Find where the given text appears and provide that cell's center as (x, y) coordinate. 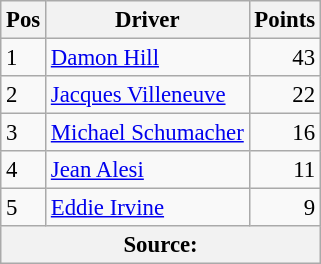
Driver (148, 20)
4 (24, 170)
Jean Alesi (148, 170)
Michael Schumacher (148, 133)
Source: (161, 245)
9 (284, 208)
43 (284, 58)
22 (284, 95)
Pos (24, 20)
3 (24, 133)
Points (284, 20)
11 (284, 170)
16 (284, 133)
Damon Hill (148, 58)
2 (24, 95)
Jacques Villeneuve (148, 95)
5 (24, 208)
Eddie Irvine (148, 208)
1 (24, 58)
